Scan for the cell matching the given text and deliver its (x, y) coordinate at center. 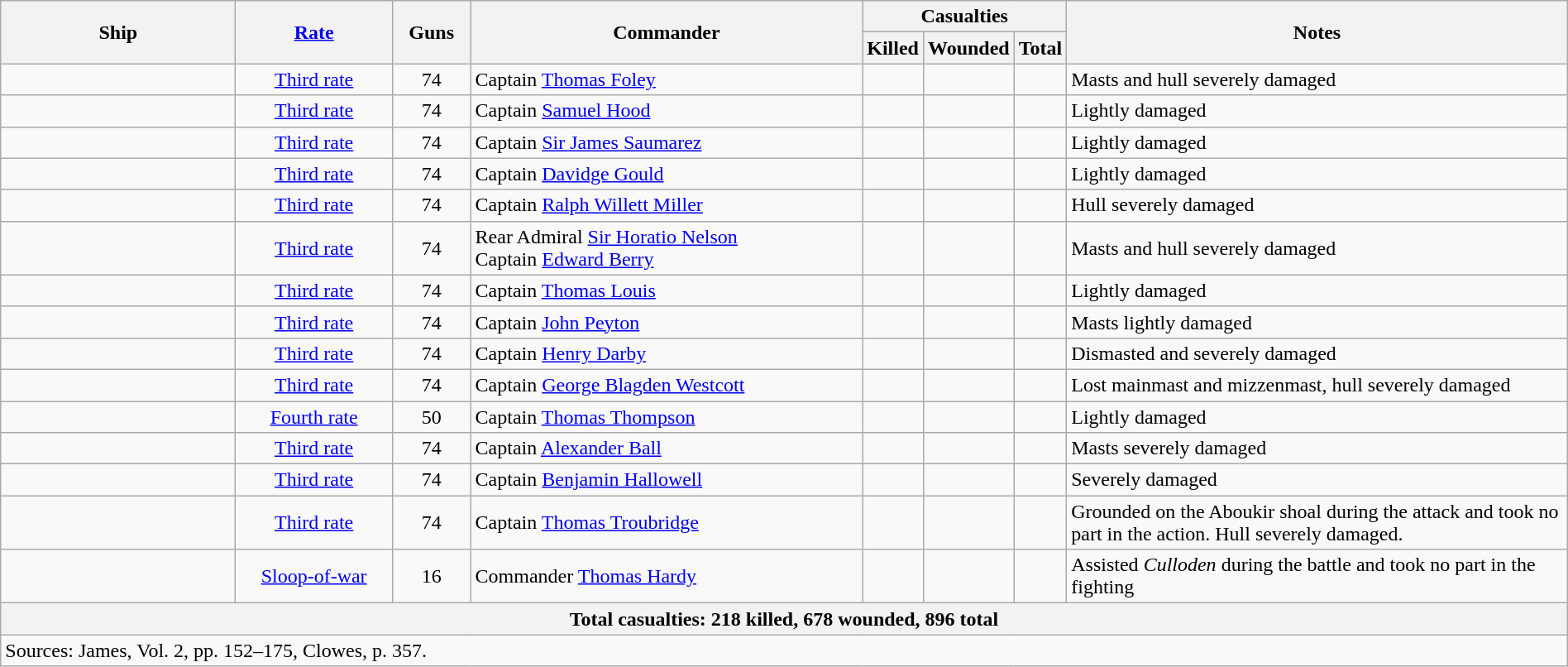
Dismasted and severely damaged (1317, 353)
Captain Ralph Willett Miller (667, 205)
Captain Alexander Ball (667, 449)
Rear Admiral Sir Horatio NelsonCaptain Edward Berry (667, 248)
Captain George Blagden Westcott (667, 385)
Lost mainmast and mizzenmast, hull severely damaged (1317, 385)
Killed (893, 48)
Total casualties: 218 killed, 678 wounded, 896 total (784, 619)
Captain Benjamin Hallowell (667, 480)
Captain Thomas Foley (667, 79)
Captain Henry Darby (667, 353)
Severely damaged (1317, 480)
16 (432, 576)
Fourth rate (314, 416)
Rate (314, 32)
Guns (432, 32)
Hull severely damaged (1317, 205)
Masts severely damaged (1317, 449)
Commander Thomas Hardy (667, 576)
Captain Davidge Gould (667, 174)
50 (432, 416)
Commander (667, 32)
Sloop-of-war (314, 576)
Captain Sir James Saumarez (667, 142)
Captain Thomas Thompson (667, 416)
Total (1040, 48)
Assisted Culloden during the battle and took no part in the fighting (1317, 576)
Captain Samuel Hood (667, 111)
Sources: James, Vol. 2, pp. 152–175, Clowes, p. 357. (784, 650)
Notes (1317, 32)
Casualties (964, 17)
Masts lightly damaged (1317, 322)
Captain Thomas Louis (667, 290)
Ship (118, 32)
Captain John Peyton (667, 322)
Grounded on the Aboukir shoal during the attack and took no part in the action. Hull severely damaged. (1317, 523)
Captain Thomas Troubridge (667, 523)
Wounded (968, 48)
